Locate the cell with the specified text and output its (x, y) center coordinate. 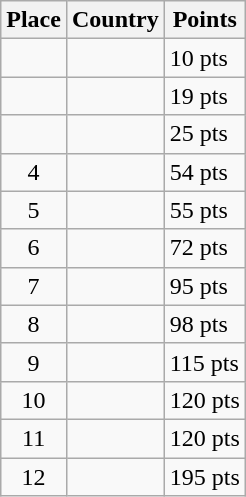
9 (34, 362)
95 pts (204, 286)
10 pts (204, 58)
115 pts (204, 362)
10 (34, 400)
Place (34, 20)
195 pts (204, 477)
19 pts (204, 96)
6 (34, 248)
12 (34, 477)
55 pts (204, 210)
Country (115, 20)
Points (204, 20)
7 (34, 286)
98 pts (204, 324)
8 (34, 324)
54 pts (204, 172)
11 (34, 438)
4 (34, 172)
5 (34, 210)
72 pts (204, 248)
25 pts (204, 134)
